Locate the cell with the specified text and output its [X, Y] center coordinate. 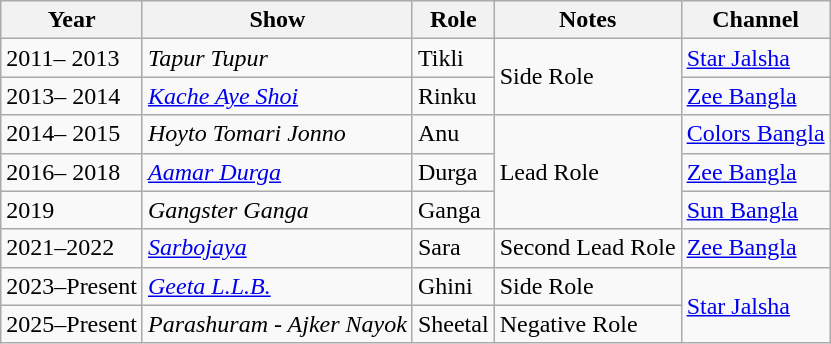
Channel [756, 20]
Hoyto Tomari Jonno [277, 134]
Ganga [453, 210]
Role [453, 20]
Notes [588, 20]
2011– 2013 [72, 58]
2013– 2014 [72, 96]
Geeta L.L.B. [277, 286]
Kache Aye Shoi [277, 96]
2025–Present [72, 324]
2016– 2018 [72, 172]
Ghini [453, 286]
Lead Role [588, 172]
Tikli [453, 58]
2019 [72, 210]
2014– 2015 [72, 134]
2021–2022 [72, 248]
Parashuram - Ajker Nayok [277, 324]
Anu [453, 134]
Colors Bangla [756, 134]
Second Lead Role [588, 248]
Negative Role [588, 324]
Tapur Tupur [277, 58]
Rinku [453, 96]
2023–Present [72, 286]
Show [277, 20]
Sun Bangla [756, 210]
Sheetal [453, 324]
Sarbojaya [277, 248]
Durga [453, 172]
Sara [453, 248]
Gangster Ganga [277, 210]
Aamar Durga [277, 172]
Year [72, 20]
